Return the (x, y) coordinate for the center point of the cell that contains the specified text.  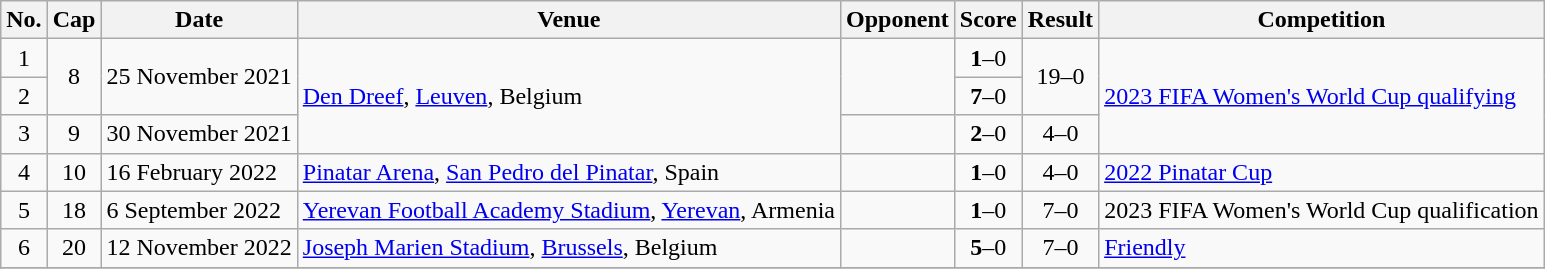
30 November 2021 (199, 134)
19–0 (1060, 77)
1 (24, 58)
Friendly (1322, 248)
6 September 2022 (199, 210)
12 November 2022 (199, 248)
3 (24, 134)
5–0 (988, 248)
5 (24, 210)
4 (24, 172)
25 November 2021 (199, 77)
6 (24, 248)
Yerevan Football Academy Stadium, Yerevan, Armenia (568, 210)
Competition (1322, 20)
2 (24, 96)
Result (1060, 20)
2022 Pinatar Cup (1322, 172)
No. (24, 20)
Venue (568, 20)
Date (199, 20)
8 (74, 77)
10 (74, 172)
20 (74, 248)
Score (988, 20)
Cap (74, 20)
Joseph Marien Stadium, Brussels, Belgium (568, 248)
Opponent (897, 20)
2023 FIFA Women's World Cup qualification (1322, 210)
9 (74, 134)
2023 FIFA Women's World Cup qualifying (1322, 96)
16 February 2022 (199, 172)
Den Dreef, Leuven, Belgium (568, 96)
18 (74, 210)
Pinatar Arena, San Pedro del Pinatar, Spain (568, 172)
2–0 (988, 134)
